Locate the cell with the specified text and output its [X, Y] center coordinate. 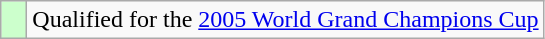
Qualified for the 2005 World Grand Champions Cup [286, 20]
